Return [X, Y] of the center of cell containing provided text 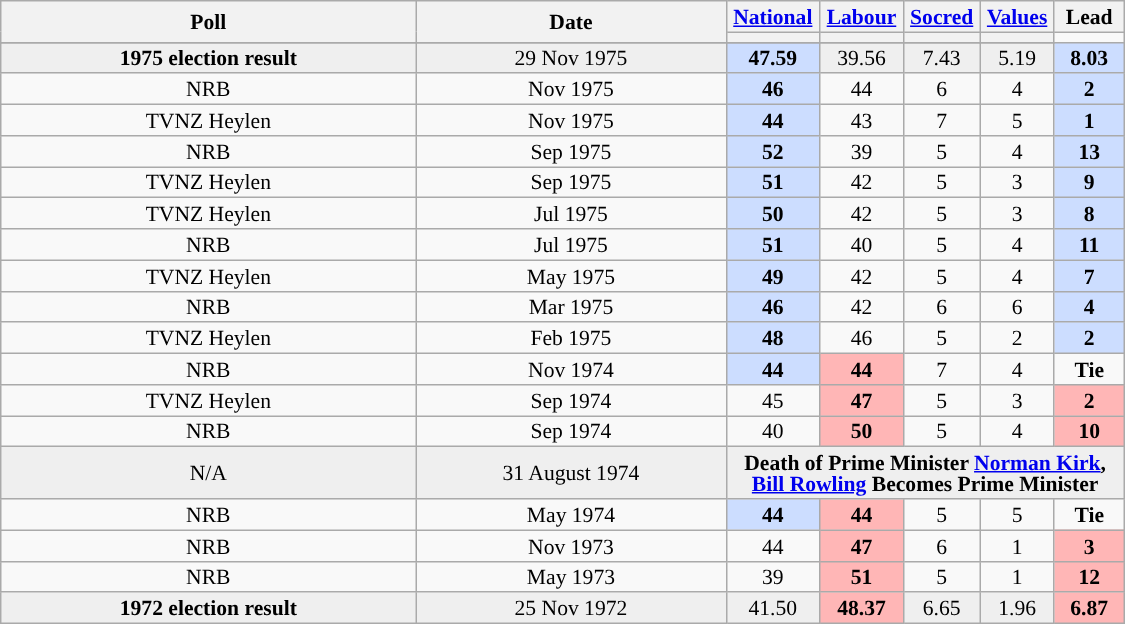
9 [1089, 182]
Labour [862, 16]
Date [571, 22]
41.50 [773, 608]
13 [1089, 152]
48.37 [862, 608]
7.43 [942, 58]
1.96 [1017, 608]
12 [1089, 576]
49 [773, 276]
25 Nov 1972 [571, 608]
May 1975 [571, 276]
1975 election result [208, 58]
11 [1089, 244]
May 1973 [571, 576]
47.59 [773, 58]
Nov 1974 [571, 370]
45 [773, 400]
Values [1017, 16]
6.65 [942, 608]
Mar 1975 [571, 306]
52 [773, 152]
8 [1089, 214]
Nov 1973 [571, 546]
Death of Prime Minister Norman Kirk, Bill Rowling Becomes Prime Minister [925, 473]
39.56 [862, 58]
Feb 1975 [571, 338]
6.87 [1089, 608]
29 Nov 1975 [571, 58]
10 [1089, 432]
43 [862, 120]
May 1974 [571, 514]
Socred [942, 16]
5.19 [1017, 58]
Lead [1089, 16]
8.03 [1089, 58]
31 August 1974 [571, 473]
Poll [208, 22]
N/A [208, 473]
National [773, 16]
1972 election result [208, 608]
48 [773, 338]
